Extract the [X, Y] coordinate from the center of the cell holding the provided text.  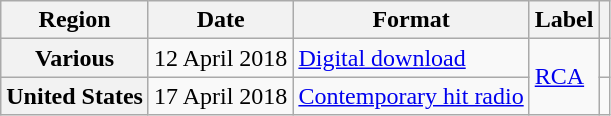
Format [411, 20]
Label [564, 20]
Date [220, 20]
17 April 2018 [220, 96]
RCA [564, 77]
United States [75, 96]
Digital download [411, 58]
Contemporary hit radio [411, 96]
Various [75, 58]
Region [75, 20]
12 April 2018 [220, 58]
